Scan for the cell matching the given text and deliver its [X, Y] coordinate at center. 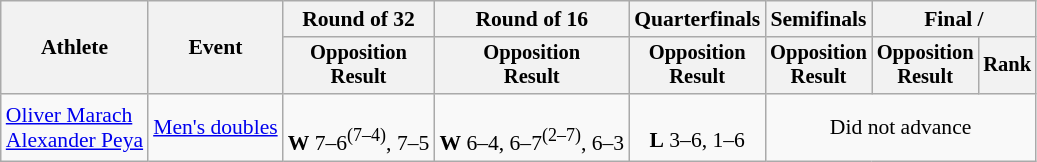
Oliver MarachAlexander Peya [74, 128]
Quarterfinals [697, 19]
Semifinals [818, 19]
Event [216, 48]
Rank [1007, 66]
Athlete [74, 48]
L 3–6, 1–6 [697, 128]
W 6–4, 6–7(2–7), 6–3 [532, 128]
Final / [954, 19]
Round of 32 [359, 19]
W 7–6(7–4), 7–5 [359, 128]
Did not advance [900, 128]
Men's doubles [216, 128]
Round of 16 [532, 19]
